Locate the cell with the specified text and output its (X, Y) center coordinate. 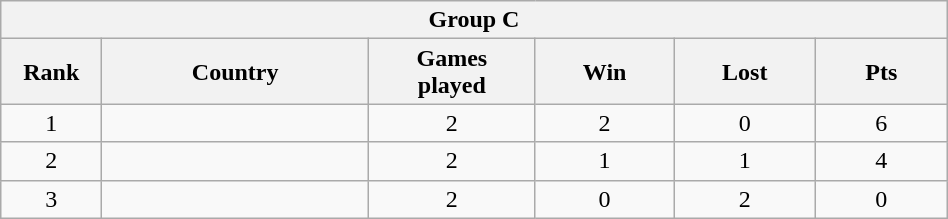
Country (236, 72)
3 (52, 199)
Win (604, 72)
6 (881, 123)
Pts (881, 72)
Group C (474, 20)
4 (881, 161)
Lost (744, 72)
Games played (452, 72)
Rank (52, 72)
